Find where the given text appears and provide that cell's center as (X, Y) coordinate. 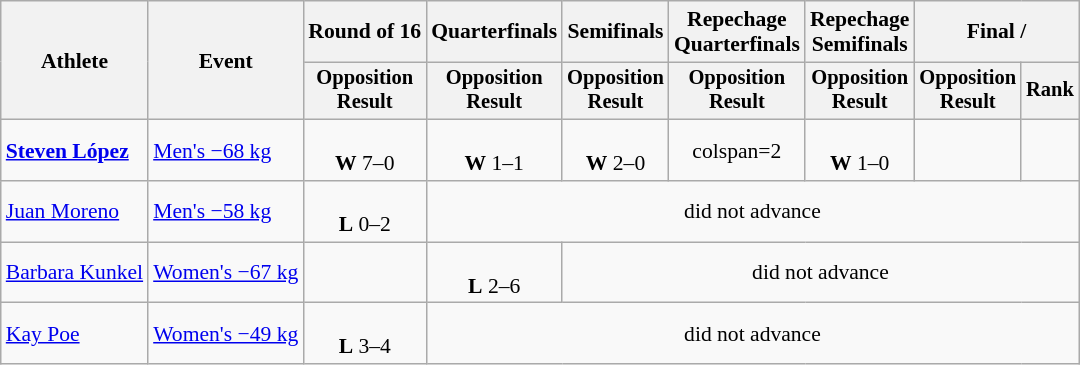
Round of 16 (364, 32)
Women's −67 kg (226, 272)
Barbara Kunkel (74, 272)
Kay Poe (74, 334)
Semifinals (616, 32)
Rank (1050, 91)
Steven López (74, 150)
Men's −58 kg (226, 212)
Quarterfinals (494, 32)
Women's −49 kg (226, 334)
Juan Moreno (74, 212)
RepechageSemifinals (860, 32)
L 2–6 (494, 272)
Athlete (74, 60)
RepechageQuarterfinals (737, 32)
Event (226, 60)
W 7–0 (364, 150)
W 1–0 (860, 150)
Men's −68 kg (226, 150)
L 3–4 (364, 334)
W 2–0 (616, 150)
L 0–2 (364, 212)
colspan=2 (737, 150)
W 1–1 (494, 150)
Final / (996, 32)
